Locate the cell with the specified text and output its (x, y) center coordinate. 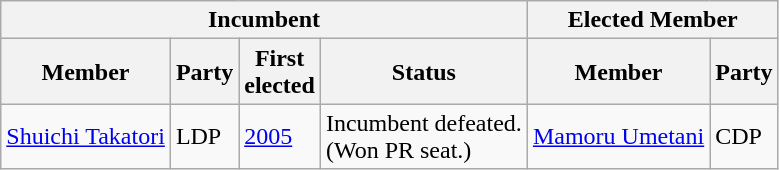
Mamoru Umetani (618, 136)
2005 (280, 136)
Incumbent (264, 20)
Firstelected (280, 72)
Incumbent defeated.(Won PR seat.) (424, 136)
Status (424, 72)
CDP (744, 136)
Shuichi Takatori (86, 136)
LDP (204, 136)
Elected Member (652, 20)
